Pinpoint the cell where the given text exists, returning its [x, y] midpoint coordinate. 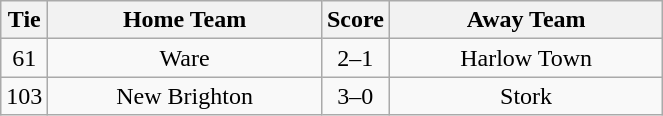
103 [24, 96]
New Brighton [185, 96]
Stork [526, 96]
2–1 [355, 58]
Harlow Town [526, 58]
Score [355, 20]
61 [24, 58]
Ware [185, 58]
Tie [24, 20]
3–0 [355, 96]
Away Team [526, 20]
Home Team [185, 20]
